Find where the given text appears and provide that cell's center as [X, Y] coordinate. 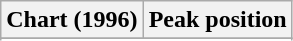
Chart (1996) [72, 20]
Peak position [218, 20]
